Return (x, y) of the center of cell containing provided text 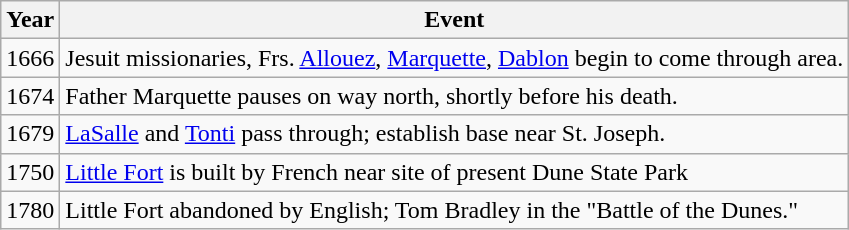
Father Marquette pauses on way north, shortly before his death. (454, 96)
1666 (30, 58)
Jesuit missionaries, Frs. Allouez, Marquette, Dablon begin to come through area. (454, 58)
Event (454, 20)
LaSalle and Tonti pass through; establish base near St. Joseph. (454, 134)
1780 (30, 210)
1750 (30, 172)
1679 (30, 134)
1674 (30, 96)
Little Fort is built by French near site of present Dune State Park (454, 172)
Year (30, 20)
Little Fort abandoned by English; Tom Bradley in the "Battle of the Dunes." (454, 210)
